From the cell containing the given text, extract its center point as [X, Y] coordinate. 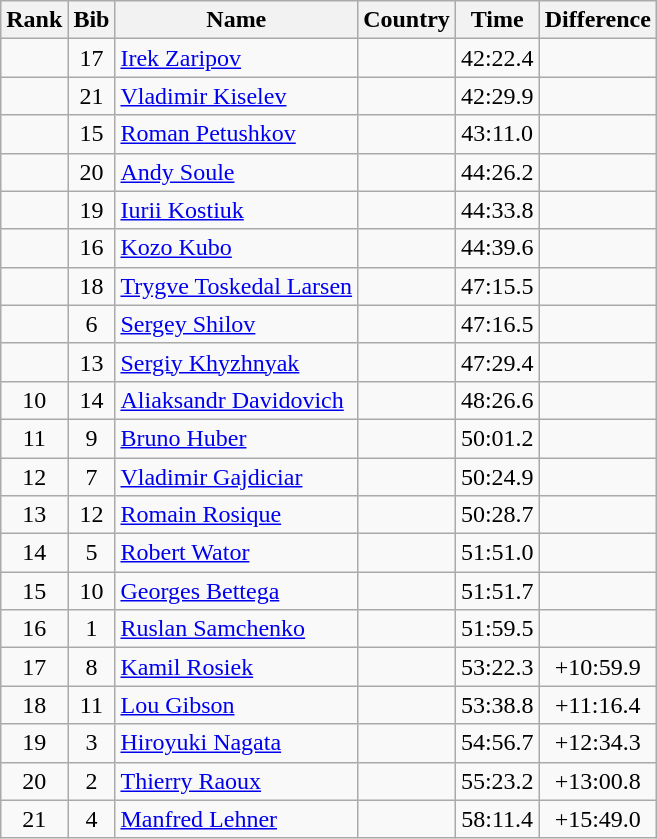
Irek Zaripov [236, 58]
Trygve Toskedal Larsen [236, 286]
Andy Soule [236, 172]
Kamil Rosiek [236, 667]
53:38.8 [497, 705]
Georges Bettega [236, 591]
Vladimir Gajdiciar [236, 477]
44:33.8 [497, 210]
54:56.7 [497, 743]
Rank [34, 20]
43:11.0 [497, 134]
Robert Wator [236, 553]
Hiroyuki Nagata [236, 743]
42:22.4 [497, 58]
+13:00.8 [598, 781]
Aliaksandr Davidovich [236, 400]
2 [92, 781]
Kozo Kubo [236, 248]
Time [497, 20]
Bib [92, 20]
Bruno Huber [236, 438]
Thierry Raoux [236, 781]
Roman Petushkov [236, 134]
+10:59.9 [598, 667]
51:59.5 [497, 629]
1 [92, 629]
51:51.0 [497, 553]
3 [92, 743]
Sergey Shilov [236, 324]
50:01.2 [497, 438]
Romain Rosique [236, 515]
Manfred Lehner [236, 819]
55:23.2 [497, 781]
50:24.9 [497, 477]
47:29.4 [497, 362]
8 [92, 667]
Iurii Kostiuk [236, 210]
9 [92, 438]
Sergiy Khyzhnyak [236, 362]
+12:34.3 [598, 743]
6 [92, 324]
51:51.7 [497, 591]
Name [236, 20]
48:26.6 [497, 400]
53:22.3 [497, 667]
44:26.2 [497, 172]
Country [407, 20]
50:28.7 [497, 515]
+15:49.0 [598, 819]
Ruslan Samchenko [236, 629]
7 [92, 477]
42:29.9 [497, 96]
47:16.5 [497, 324]
4 [92, 819]
47:15.5 [497, 286]
44:39.6 [497, 248]
Lou Gibson [236, 705]
58:11.4 [497, 819]
+11:16.4 [598, 705]
5 [92, 553]
Vladimir Kiselev [236, 96]
Difference [598, 20]
